Provide the (X, Y) coordinate of the cell's center where the given text is located.  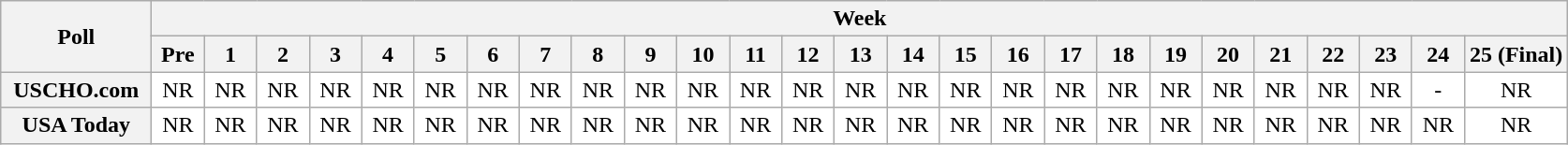
13 (861, 54)
17 (1071, 54)
20 (1228, 54)
Poll (77, 36)
5 (440, 54)
18 (1123, 54)
- (1438, 90)
3 (335, 54)
6 (493, 54)
22 (1333, 54)
1 (230, 54)
10 (703, 54)
Pre (178, 54)
23 (1385, 54)
7 (545, 54)
15 (966, 54)
16 (1018, 54)
11 (755, 54)
Week (860, 19)
8 (598, 54)
USA Today (77, 125)
19 (1176, 54)
4 (388, 54)
21 (1280, 54)
12 (808, 54)
24 (1438, 54)
14 (913, 54)
2 (283, 54)
USCHO.com (77, 90)
25 (Final) (1516, 54)
9 (650, 54)
